Capture the cell that displays the provided text and extract its (X, Y) central coordinate. 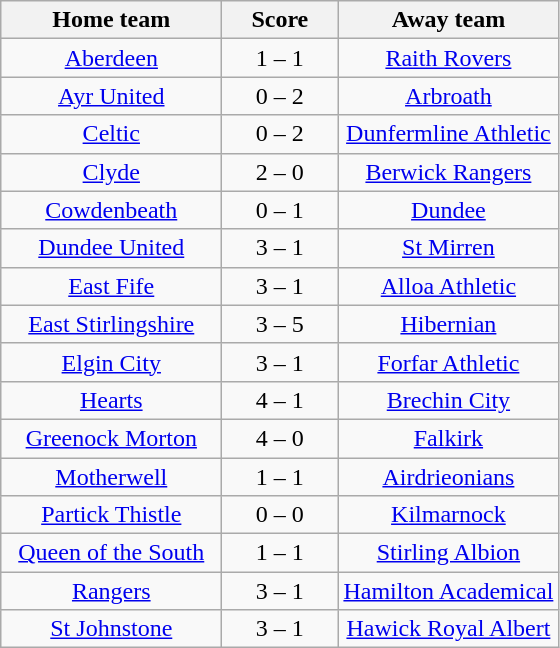
St Mirren (448, 248)
2 – 0 (280, 172)
Greenock Morton (112, 438)
Away team (448, 20)
Hibernian (448, 324)
Hawick Royal Albert (448, 629)
Home team (112, 20)
Dundee United (112, 248)
Hamilton Academical (448, 591)
Score (280, 20)
3 – 5 (280, 324)
Forfar Athletic (448, 362)
East Fife (112, 286)
4 – 1 (280, 400)
Motherwell (112, 477)
Queen of the South (112, 553)
0 – 1 (280, 210)
Berwick Rangers (448, 172)
Celtic (112, 134)
Rangers (112, 591)
Brechin City (448, 400)
Dundee (448, 210)
0 – 0 (280, 515)
Ayr United (112, 96)
Raith Rovers (448, 58)
East Stirlingshire (112, 324)
St Johnstone (112, 629)
Aberdeen (112, 58)
Falkirk (448, 438)
Clyde (112, 172)
Arbroath (448, 96)
Partick Thistle (112, 515)
Elgin City (112, 362)
Hearts (112, 400)
4 – 0 (280, 438)
Dunfermline Athletic (448, 134)
Cowdenbeath (112, 210)
Kilmarnock (448, 515)
Airdrieonians (448, 477)
Alloa Athletic (448, 286)
Stirling Albion (448, 553)
